Scan for the cell matching the given text and deliver its (X, Y) coordinate at center. 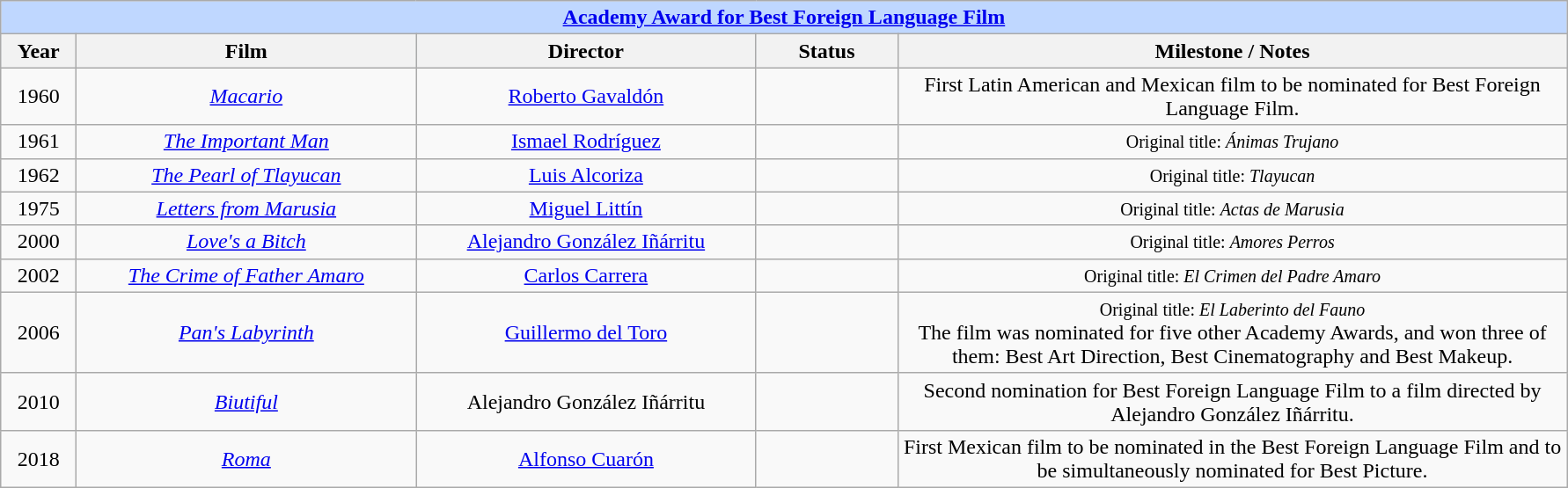
Alfonso Cuarón (586, 459)
First Latin American and Mexican film to be nominated for Best Foreign Language Film. (1232, 97)
1961 (39, 142)
Roma (246, 459)
Ismael Rodríguez (586, 142)
2006 (39, 332)
Biutiful (246, 401)
2002 (39, 275)
Original title: Ánimas Trujano (1232, 142)
Luis Alcoriza (586, 175)
The Crime of Father Amaro (246, 275)
Love's a Bitch (246, 242)
1960 (39, 97)
Original title: Tlayucan (1232, 175)
Pan's Labyrinth (246, 332)
Macario (246, 97)
2010 (39, 401)
2000 (39, 242)
Carlos Carrera (586, 275)
Miguel Littín (586, 208)
Second nomination for Best Foreign Language Film to a film directed by Alejandro González Iñárritu. (1232, 401)
Guillermo del Toro (586, 332)
Academy Award for Best Foreign Language Film (784, 18)
First Mexican film to be nominated in the Best Foreign Language Film and to be simultaneously nominated for Best Picture. (1232, 459)
Film (246, 51)
Director (586, 51)
1962 (39, 175)
Roberto Gavaldón (586, 97)
The Pearl of Tlayucan (246, 175)
2018 (39, 459)
Letters from Marusia (246, 208)
Status (827, 51)
Original title: Actas de Marusia (1232, 208)
Milestone / Notes (1232, 51)
The Important Man (246, 142)
1975 (39, 208)
Original title: Amores Perros (1232, 242)
Year (39, 51)
Original title: El Crimen del Padre Amaro (1232, 275)
